Capture the cell that displays the provided text and extract its (X, Y) central coordinate. 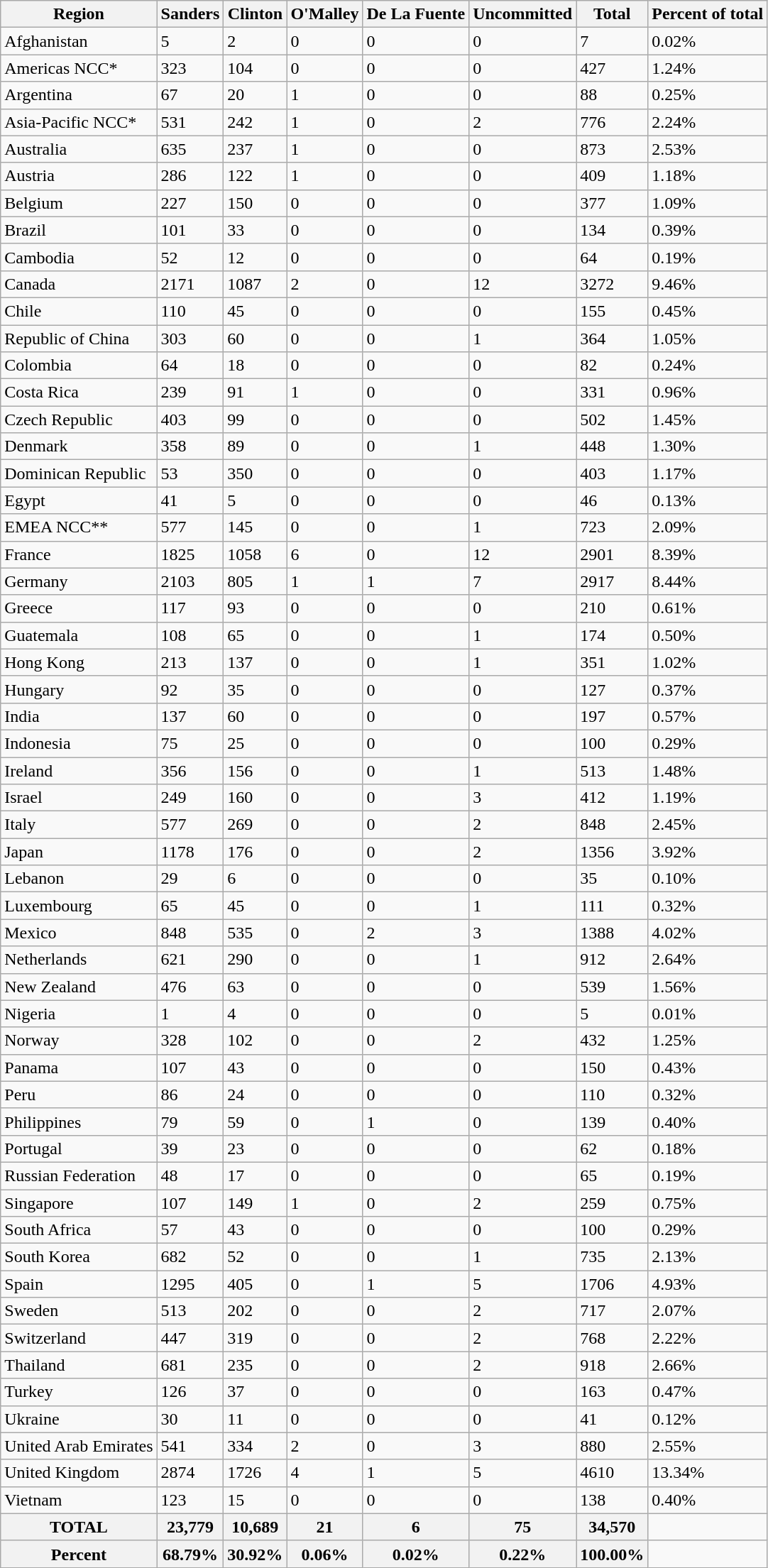
0.22% (522, 1554)
34,570 (612, 1527)
682 (190, 1257)
681 (190, 1365)
29 (190, 879)
24 (256, 1095)
1087 (256, 284)
4.93% (708, 1284)
Lebanon (79, 879)
Dominican Republic (79, 473)
Russian Federation (79, 1175)
0.25% (708, 95)
33 (256, 230)
30 (190, 1419)
2.24% (708, 122)
1058 (256, 554)
EMEA NCC** (79, 527)
18 (256, 366)
Japan (79, 852)
Belgium (79, 203)
331 (612, 393)
South Korea (79, 1257)
0.10% (708, 879)
79 (190, 1122)
17 (256, 1175)
197 (612, 716)
723 (612, 527)
126 (190, 1392)
328 (190, 1041)
502 (612, 420)
377 (612, 203)
768 (612, 1338)
3272 (612, 284)
1.25% (708, 1041)
68.79% (190, 1554)
59 (256, 1122)
91 (256, 393)
1.09% (708, 203)
2.07% (708, 1311)
Nigeria (79, 1014)
Mexico (79, 933)
Hungary (79, 689)
269 (256, 825)
259 (612, 1203)
635 (190, 149)
2901 (612, 554)
334 (256, 1446)
23,779 (190, 1527)
15 (256, 1500)
Singapore (79, 1203)
1.17% (708, 473)
Americas NCC* (79, 68)
100.00% (612, 1554)
20 (256, 95)
Thailand (79, 1365)
409 (612, 176)
0.12% (708, 1419)
Clinton (256, 14)
104 (256, 68)
1.02% (708, 662)
4.02% (708, 933)
Costa Rica (79, 393)
Turkey (79, 1392)
621 (190, 960)
111 (612, 906)
138 (612, 1500)
358 (190, 446)
Percent of total (708, 14)
Argentina (79, 95)
Egypt (79, 500)
2.55% (708, 1446)
Ukraine (79, 1419)
Greece (79, 608)
Asia-Pacific NCC* (79, 122)
Cambodia (79, 257)
Canada (79, 284)
Republic of China (79, 339)
11 (256, 1419)
1388 (612, 933)
1726 (256, 1473)
93 (256, 608)
2917 (612, 581)
1706 (612, 1284)
1.19% (708, 798)
242 (256, 122)
Israel (79, 798)
319 (256, 1338)
0.50% (708, 635)
Brazil (79, 230)
1295 (190, 1284)
Sweden (79, 1311)
412 (612, 798)
1356 (612, 852)
France (79, 554)
United Kingdom (79, 1473)
1.18% (708, 176)
0.61% (708, 608)
82 (612, 366)
0.43% (708, 1068)
Denmark (79, 446)
918 (612, 1365)
13.34% (708, 1473)
1.48% (708, 770)
57 (190, 1230)
Norway (79, 1041)
21 (325, 1527)
176 (256, 852)
174 (612, 635)
101 (190, 230)
37 (256, 1392)
62 (612, 1148)
290 (256, 960)
0.47% (708, 1392)
202 (256, 1311)
Ireland (79, 770)
0.45% (708, 311)
145 (256, 527)
0.39% (708, 230)
8.44% (708, 581)
539 (612, 987)
448 (612, 446)
0.13% (708, 500)
1.56% (708, 987)
1825 (190, 554)
476 (190, 987)
535 (256, 933)
Colombia (79, 366)
Peru (79, 1095)
2103 (190, 581)
2.45% (708, 825)
De La Fuente (416, 14)
Italy (79, 825)
0.75% (708, 1203)
92 (190, 689)
0.57% (708, 716)
10,689 (256, 1527)
163 (612, 1392)
286 (190, 176)
210 (612, 608)
4610 (612, 1473)
8.39% (708, 554)
235 (256, 1365)
Hong Kong (79, 662)
239 (190, 393)
25 (256, 743)
717 (612, 1311)
237 (256, 149)
Australia (79, 149)
Chile (79, 311)
89 (256, 446)
149 (256, 1203)
86 (190, 1095)
Percent (79, 1554)
134 (612, 230)
99 (256, 420)
United Arab Emirates (79, 1446)
323 (190, 68)
303 (190, 339)
405 (256, 1284)
Netherlands (79, 960)
873 (612, 149)
2171 (190, 284)
TOTAL (79, 1527)
0.24% (708, 366)
Afghanistan (79, 41)
541 (190, 1446)
0.18% (708, 1148)
432 (612, 1041)
160 (256, 798)
1.24% (708, 68)
912 (612, 960)
Austria (79, 176)
67 (190, 95)
Portugal (79, 1148)
0.37% (708, 689)
102 (256, 1041)
Total (612, 14)
0.96% (708, 393)
53 (190, 473)
2.53% (708, 149)
1178 (190, 852)
356 (190, 770)
805 (256, 581)
127 (612, 689)
Vietnam (79, 1500)
63 (256, 987)
Panama (79, 1068)
Spain (79, 1284)
Switzerland (79, 1338)
249 (190, 798)
23 (256, 1148)
30.92% (256, 1554)
117 (190, 608)
India (79, 716)
39 (190, 1148)
2.64% (708, 960)
776 (612, 122)
351 (612, 662)
New Zealand (79, 987)
2.22% (708, 1338)
88 (612, 95)
213 (190, 662)
Sanders (190, 14)
Germany (79, 581)
3.92% (708, 852)
Region (79, 14)
46 (612, 500)
9.46% (708, 284)
Luxembourg (79, 906)
Guatemala (79, 635)
427 (612, 68)
2.13% (708, 1257)
Indonesia (79, 743)
880 (612, 1446)
156 (256, 770)
123 (190, 1500)
48 (190, 1175)
0.01% (708, 1014)
1.45% (708, 420)
531 (190, 122)
2874 (190, 1473)
364 (612, 339)
108 (190, 635)
350 (256, 473)
1.05% (708, 339)
0.06% (325, 1554)
1.30% (708, 446)
139 (612, 1122)
O'Malley (325, 14)
2.66% (708, 1365)
Uncommitted (522, 14)
227 (190, 203)
Czech Republic (79, 420)
Philippines (79, 1122)
122 (256, 176)
447 (190, 1338)
2.09% (708, 527)
155 (612, 311)
735 (612, 1257)
South Africa (79, 1230)
